Capture the cell that displays the provided text and extract its (x, y) central coordinate. 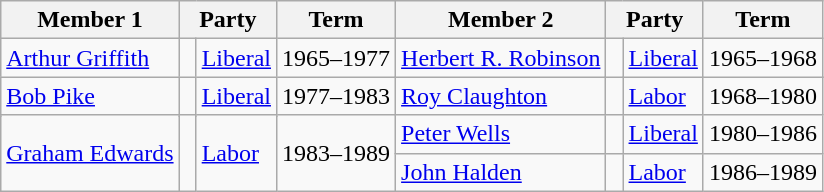
Bob Pike (90, 96)
1977–1983 (336, 96)
Peter Wells (501, 134)
1965–1968 (762, 58)
1968–1980 (762, 96)
Arthur Griffith (90, 58)
Herbert R. Robinson (501, 58)
Graham Edwards (90, 153)
1983–1989 (336, 153)
Member 1 (90, 20)
1965–1977 (336, 58)
Member 2 (501, 20)
1986–1989 (762, 172)
John Halden (501, 172)
Roy Claughton (501, 96)
1980–1986 (762, 134)
